Identify which cell holds the provided text, then report its [x, y] central coordinate. 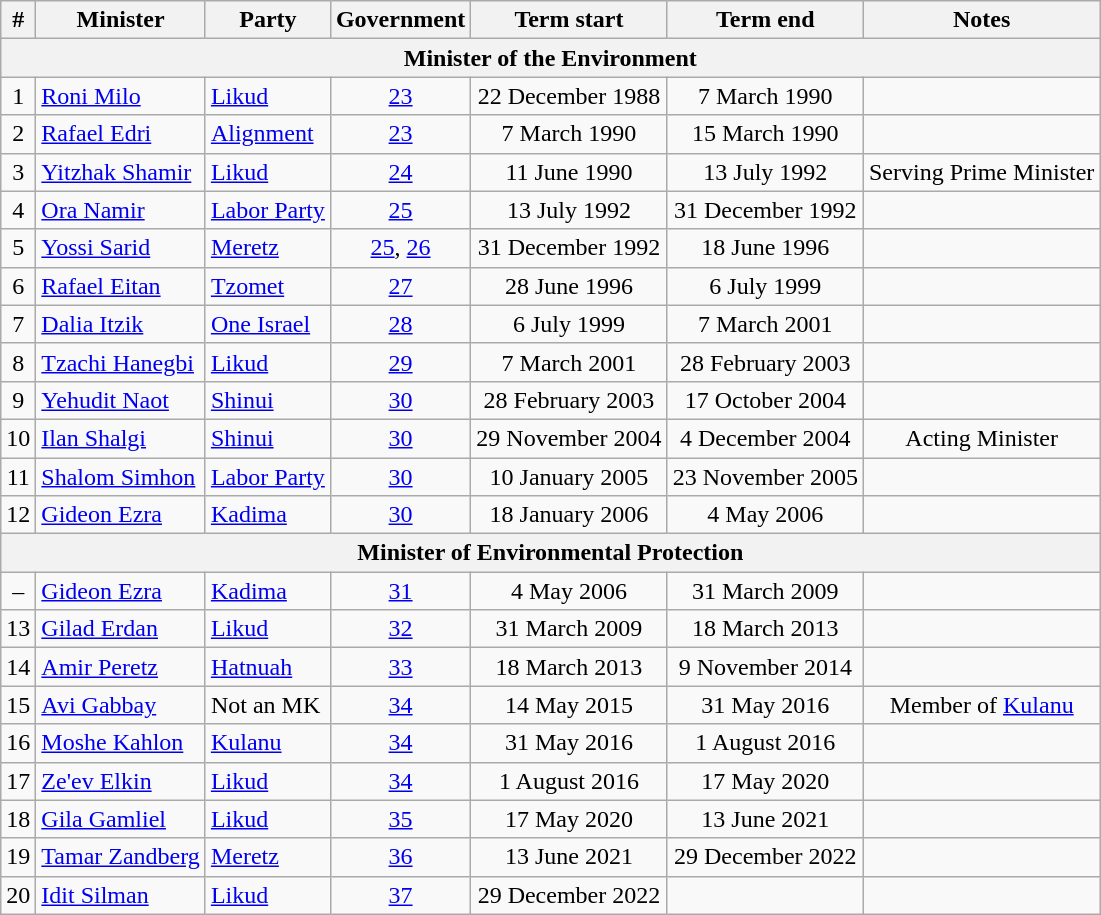
37 [400, 895]
Amir Peretz [121, 667]
Gilad Erdan [121, 629]
– [18, 591]
22 December 1988 [569, 96]
One Israel [268, 324]
Notes [981, 20]
Acting Minister [981, 438]
29 [400, 362]
18 January 2006 [569, 515]
18 [18, 819]
Yitzhak Shamir [121, 172]
32 [400, 629]
Idit Silman [121, 895]
15 [18, 705]
11 [18, 477]
20 [18, 895]
Term start [569, 20]
# [18, 20]
25, 26 [400, 248]
Gila Gamliel [121, 819]
6 [18, 286]
10 [18, 438]
Minister of the Environment [550, 58]
31 [400, 591]
17 October 2004 [765, 400]
23 November 2005 [765, 477]
Party [268, 20]
12 [18, 515]
19 [18, 857]
5 [18, 248]
Tamar Zandberg [121, 857]
9 November 2014 [765, 667]
15 March 1990 [765, 134]
Hatnuah [268, 667]
29 November 2004 [569, 438]
1 [18, 96]
13 [18, 629]
28 June 1996 [569, 286]
Rafael Edri [121, 134]
Ora Namir [121, 210]
Ilan Shalgi [121, 438]
18 June 1996 [765, 248]
33 [400, 667]
10 January 2005 [569, 477]
Minister of Environmental Protection [550, 553]
Yehudit Naot [121, 400]
Roni Milo [121, 96]
Not an MK [268, 705]
Yossi Sarid [121, 248]
Tzomet [268, 286]
Kulanu [268, 743]
9 [18, 400]
16 [18, 743]
Tzachi Hanegbi [121, 362]
Moshe Kahlon [121, 743]
24 [400, 172]
11 June 1990 [569, 172]
35 [400, 819]
25 [400, 210]
4 [18, 210]
4 December 2004 [765, 438]
Term end [765, 20]
Avi Gabbay [121, 705]
Shalom Simhon [121, 477]
Government [400, 20]
27 [400, 286]
Minister [121, 20]
Dalia Itzik [121, 324]
7 [18, 324]
2 [18, 134]
3 [18, 172]
Rafael Eitan [121, 286]
Serving Prime Minister [981, 172]
36 [400, 857]
28 [400, 324]
Ze'ev Elkin [121, 781]
Alignment [268, 134]
14 May 2015 [569, 705]
Member of Kulanu [981, 705]
8 [18, 362]
14 [18, 667]
17 [18, 781]
